Output the (X, Y) coordinate of the center of the cell containing the given text.  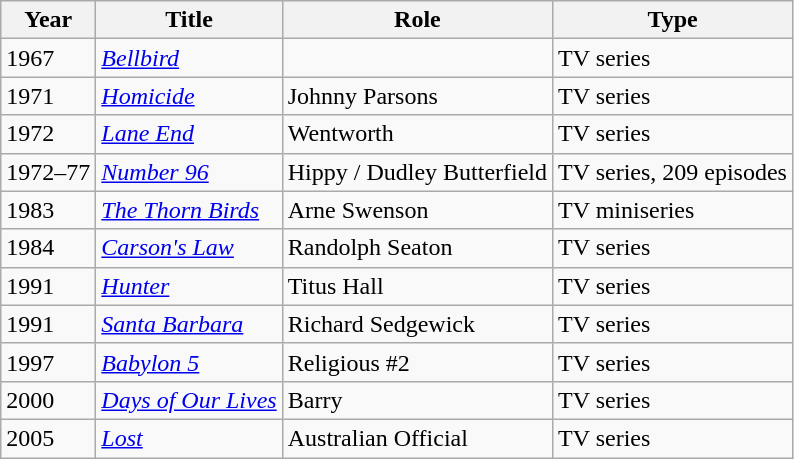
2000 (48, 400)
Arne Swenson (417, 210)
Johnny Parsons (417, 96)
Babylon 5 (189, 362)
Religious #2 (417, 362)
Santa Barbara (189, 324)
Year (48, 20)
1967 (48, 58)
1972 (48, 134)
Title (189, 20)
1971 (48, 96)
Richard Sedgewick (417, 324)
Bellbird (189, 58)
Type (673, 20)
1984 (48, 248)
Hippy / Dudley Butterfield (417, 172)
2005 (48, 438)
1997 (48, 362)
Lost (189, 438)
Randolph Seaton (417, 248)
Barry (417, 400)
Homicide (189, 96)
Days of Our Lives (189, 400)
Wentworth (417, 134)
Lane End (189, 134)
Australian Official (417, 438)
Role (417, 20)
Titus Hall (417, 286)
TV series, 209 episodes (673, 172)
The Thorn Birds (189, 210)
Hunter (189, 286)
Number 96 (189, 172)
Carson's Law (189, 248)
1983 (48, 210)
1972–77 (48, 172)
TV miniseries (673, 210)
